Return (x, y) of the center of cell containing provided text 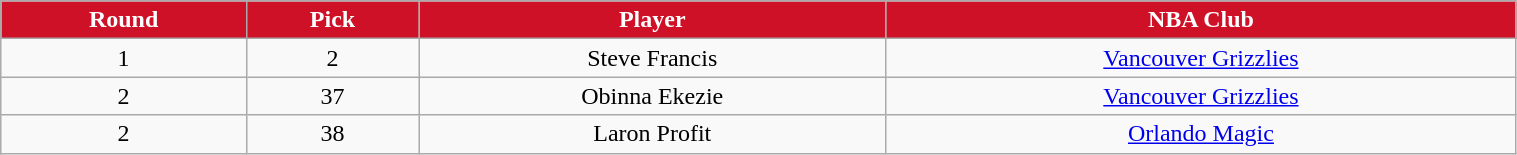
NBA Club (1201, 20)
38 (332, 134)
Laron Profit (652, 134)
Round (124, 20)
Steve Francis (652, 58)
Player (652, 20)
Orlando Magic (1201, 134)
37 (332, 96)
1 (124, 58)
Pick (332, 20)
Obinna Ekezie (652, 96)
